Return the (x, y) coordinate for the center point of the cell that contains the specified text.  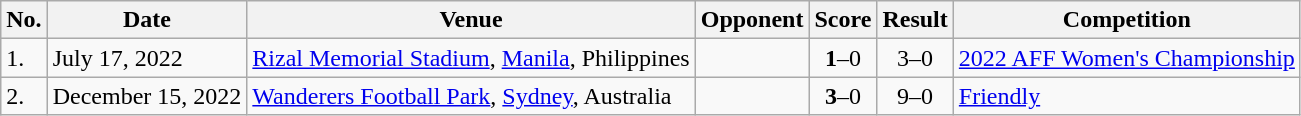
Rizal Memorial Stadium, Manila, Philippines (471, 58)
9–0 (915, 96)
1–0 (843, 58)
Venue (471, 20)
2. (24, 96)
2022 AFF Women's Championship (1126, 58)
Opponent (752, 20)
Result (915, 20)
December 15, 2022 (147, 96)
Score (843, 20)
Competition (1126, 20)
July 17, 2022 (147, 58)
Wanderers Football Park, Sydney, Australia (471, 96)
No. (24, 20)
Friendly (1126, 96)
1. (24, 58)
Date (147, 20)
